Determine the (x, y) coordinate at the center of the cell enclosing the given text.  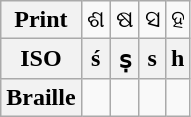
s (152, 59)
ṣ (124, 59)
Print (41, 20)
ś (96, 59)
ସ (152, 20)
ହ (178, 20)
ଶ (96, 20)
Braille (41, 97)
ISO (41, 59)
ଷ (124, 20)
h (178, 59)
